Determine the [X, Y] coordinate at the center of the cell enclosing the given text.  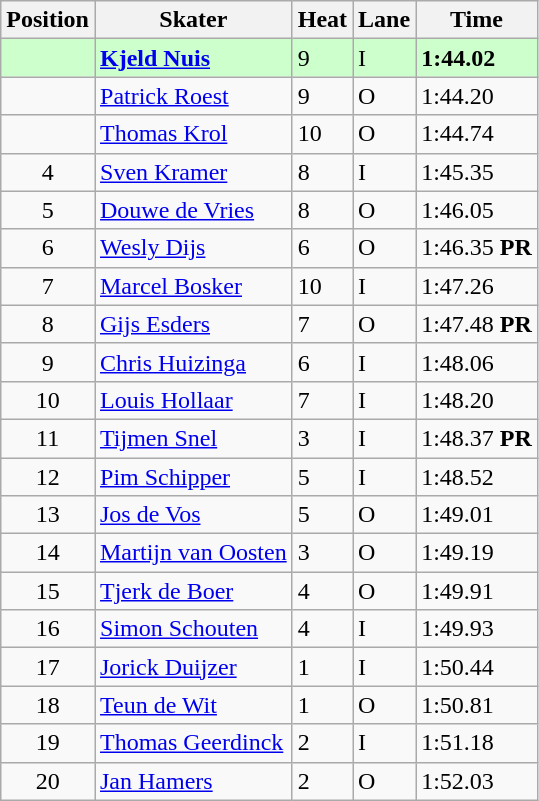
Wesly Dijs [193, 248]
Douwe de Vries [193, 210]
1:46.05 [477, 210]
1:49.91 [477, 591]
1:46.35 PR [477, 248]
1:49.19 [477, 553]
15 [48, 591]
Teun de Wit [193, 705]
1:50.44 [477, 667]
Martijn van Oosten [193, 553]
Skater [193, 20]
Chris Huizinga [193, 362]
Lane [384, 20]
20 [48, 781]
1:50.81 [477, 705]
Tjerk de Boer [193, 591]
1:49.93 [477, 629]
11 [48, 438]
Louis Hollaar [193, 400]
1:51.18 [477, 743]
1:52.03 [477, 781]
Thomas Geerdinck [193, 743]
Pim Schipper [193, 477]
Sven Kramer [193, 172]
1:48.06 [477, 362]
19 [48, 743]
Position [48, 20]
Heat [322, 20]
1:47.26 [477, 286]
13 [48, 515]
1:47.48 PR [477, 324]
1:45.35 [477, 172]
1:48.37 PR [477, 438]
1:48.20 [477, 400]
Simon Schouten [193, 629]
12 [48, 477]
Jos de Vos [193, 515]
1:48.52 [477, 477]
1:44.74 [477, 134]
Kjeld Nuis [193, 58]
Thomas Krol [193, 134]
1:44.02 [477, 58]
1:44.20 [477, 96]
17 [48, 667]
18 [48, 705]
Jorick Duijzer [193, 667]
1:49.01 [477, 515]
16 [48, 629]
14 [48, 553]
Time [477, 20]
Tijmen Snel [193, 438]
Marcel Bosker [193, 286]
Patrick Roest [193, 96]
Jan Hamers [193, 781]
Gijs Esders [193, 324]
